Search for the cell housing the specified text and yield its (x, y) center coordinate. 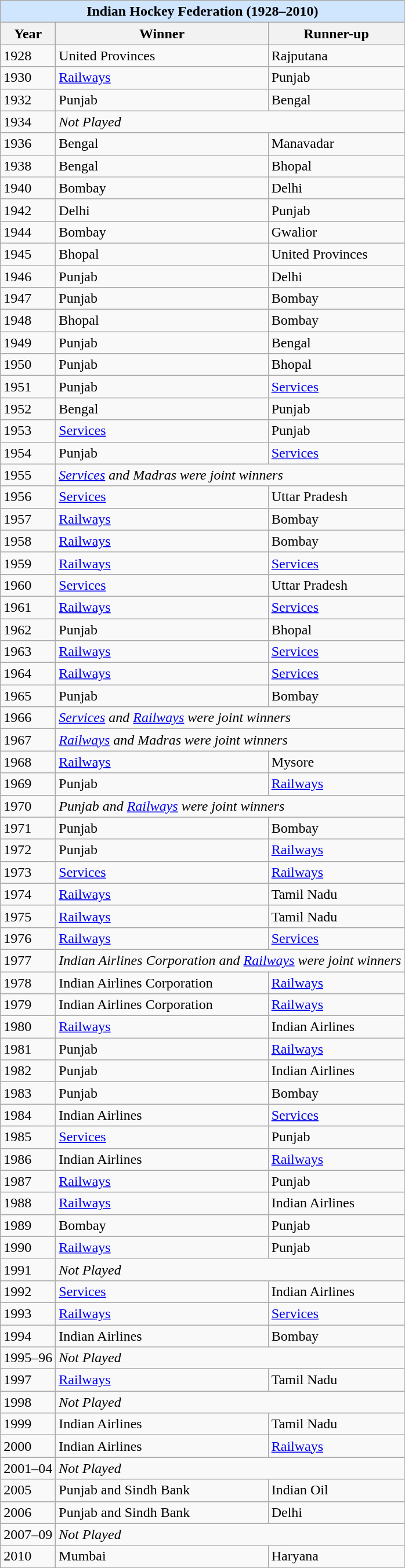
1955 (28, 475)
1985 (28, 1137)
1951 (28, 387)
1930 (28, 78)
1965 (28, 696)
1946 (28, 277)
1989 (28, 1225)
Runner-up (337, 34)
1997 (28, 1380)
Indian Airlines Corporation and Railways were joint winners (230, 960)
2010 (28, 1556)
1980 (28, 1027)
1981 (28, 1049)
1994 (28, 1335)
1950 (28, 365)
1938 (28, 166)
1961 (28, 607)
1952 (28, 409)
1958 (28, 541)
1928 (28, 56)
1940 (28, 188)
Haryana (337, 1556)
Mysore (337, 762)
1999 (28, 1424)
Railways and Madras were joint winners (230, 740)
1949 (28, 343)
1979 (28, 1005)
1960 (28, 585)
1953 (28, 431)
Services and Railways were joint winners (230, 718)
1995–96 (28, 1358)
1957 (28, 519)
1982 (28, 1071)
Manavadar (337, 144)
1991 (28, 1269)
1971 (28, 828)
1983 (28, 1093)
Rajputana (337, 56)
1974 (28, 894)
2007–09 (28, 1534)
1934 (28, 122)
1975 (28, 916)
1972 (28, 850)
1932 (28, 100)
1977 (28, 960)
1948 (28, 321)
1990 (28, 1247)
1984 (28, 1115)
1987 (28, 1181)
Indian Oil (337, 1490)
Year (28, 34)
1969 (28, 784)
1973 (28, 872)
1968 (28, 762)
1988 (28, 1203)
1936 (28, 144)
1964 (28, 674)
Services and Madras were joint winners (230, 475)
Indian Hockey Federation (1928–2010) (202, 12)
1978 (28, 983)
2000 (28, 1446)
Winner (162, 34)
1954 (28, 453)
2005 (28, 1490)
1986 (28, 1159)
Gwalior (337, 232)
Punjab and Railways were joint winners (230, 806)
1992 (28, 1291)
1944 (28, 232)
1976 (28, 938)
1963 (28, 652)
1993 (28, 1313)
1959 (28, 563)
1970 (28, 806)
1967 (28, 740)
1998 (28, 1402)
1966 (28, 718)
1942 (28, 210)
2001–04 (28, 1468)
Mumbai (162, 1556)
2006 (28, 1512)
1956 (28, 497)
1947 (28, 299)
1945 (28, 254)
1962 (28, 629)
